Search for the cell housing the specified text and yield its [X, Y] center coordinate. 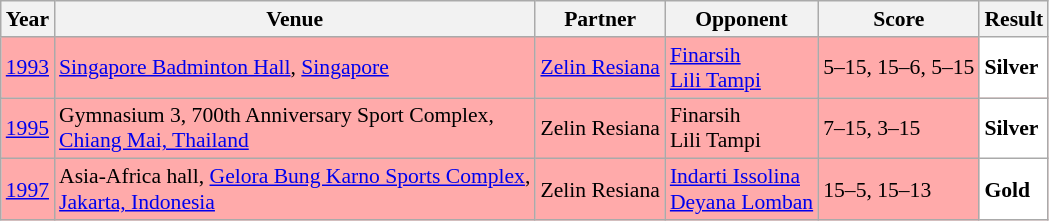
Gymnasium 3, 700th Anniversary Sport Complex, Chiang Mai, Thailand [294, 128]
Singapore Badminton Hall, Singapore [294, 68]
1995 [28, 128]
5–15, 15–6, 5–15 [898, 68]
Result [1014, 19]
15–5, 15–13 [898, 190]
Score [898, 19]
7–15, 3–15 [898, 128]
Gold [1014, 190]
Partner [600, 19]
Year [28, 19]
Indarti Issolina Deyana Lomban [742, 190]
Opponent [742, 19]
1993 [28, 68]
1997 [28, 190]
Venue [294, 19]
Asia-Africa hall, Gelora Bung Karno Sports Complex, Jakarta, Indonesia [294, 190]
